Find where the given text appears and provide that cell's center as (x, y) coordinate. 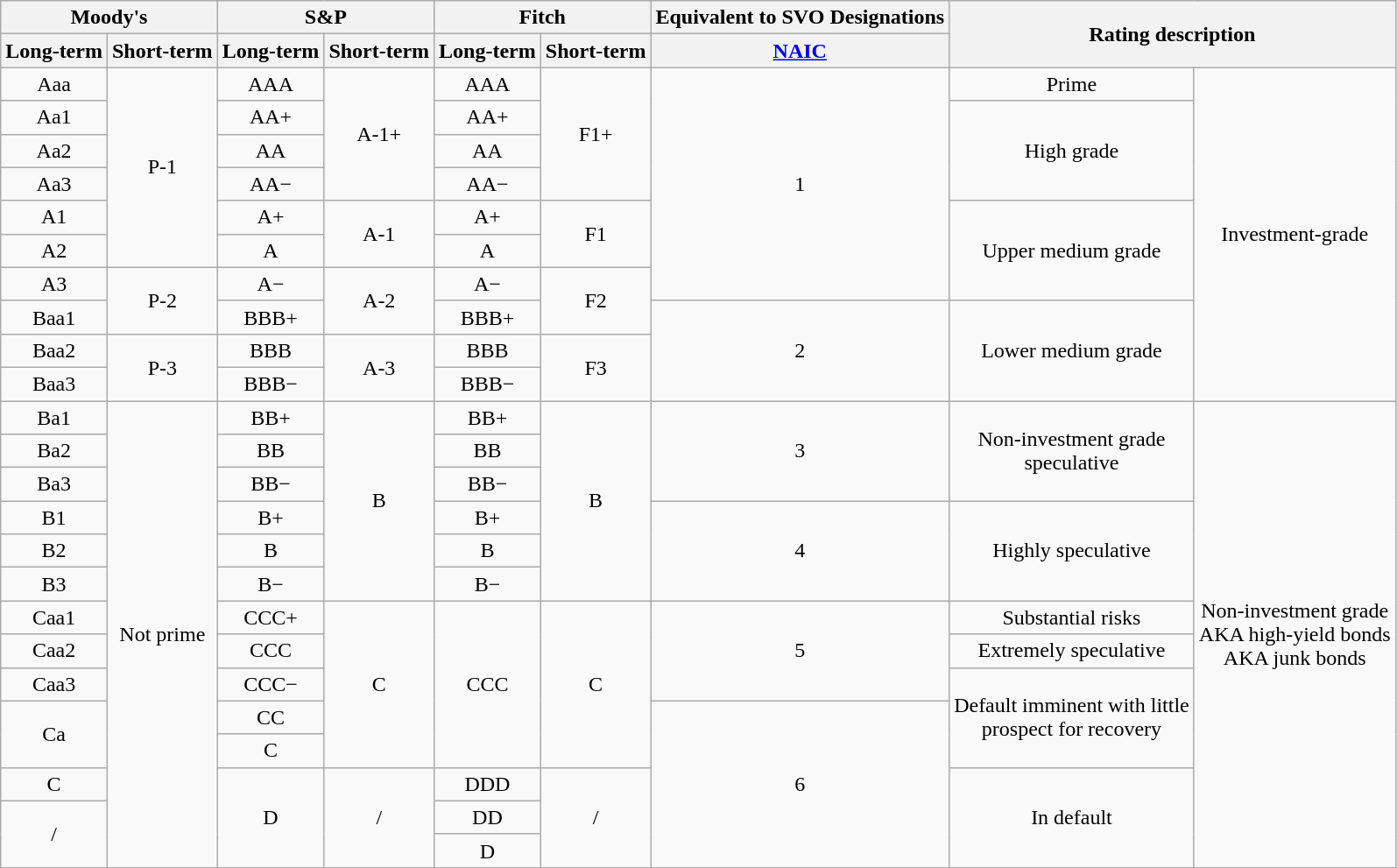
A-3 (379, 367)
Baa1 (54, 317)
P-3 (162, 367)
Upper medium grade (1072, 251)
Fitch (543, 18)
Caa1 (54, 617)
Caa2 (54, 651)
S&P (326, 18)
Ba1 (54, 418)
Non-investment grade speculative (1072, 451)
Ba3 (54, 484)
A-2 (379, 300)
Not prime (162, 634)
F1 (596, 234)
Moody's (109, 18)
A2 (54, 251)
Prime (1072, 84)
4 (801, 551)
F1+ (596, 134)
Substantial risks (1072, 617)
6 (801, 784)
Baa3 (54, 384)
P-1 (162, 167)
Caa3 (54, 684)
P-2 (162, 300)
High grade (1072, 151)
CC (271, 717)
DD (488, 817)
Investment-grade (1295, 235)
Aa1 (54, 117)
Baa2 (54, 350)
Aa3 (54, 184)
Rating description (1172, 34)
B1 (54, 518)
Aa2 (54, 151)
Ba2 (54, 451)
Aaa (54, 84)
5 (801, 651)
Equivalent to SVO Designations (801, 18)
DDD (488, 784)
CCC− (271, 684)
A-1 (379, 234)
3 (801, 451)
A1 (54, 217)
2 (801, 350)
Highly speculative (1072, 551)
B2 (54, 551)
In default (1072, 817)
CCC+ (271, 617)
1 (801, 184)
NAIC (801, 51)
B3 (54, 584)
Extremely speculative (1072, 651)
Default imminent with little prospect for recovery (1072, 717)
A-1+ (379, 134)
Ca (54, 734)
Non-investment gradeAKA high-yield bondsAKA junk bonds (1295, 634)
F3 (596, 367)
Lower medium grade (1072, 350)
A3 (54, 284)
F2 (596, 300)
